Return the [x, y] coordinate for the center point of the cell that contains the specified text.  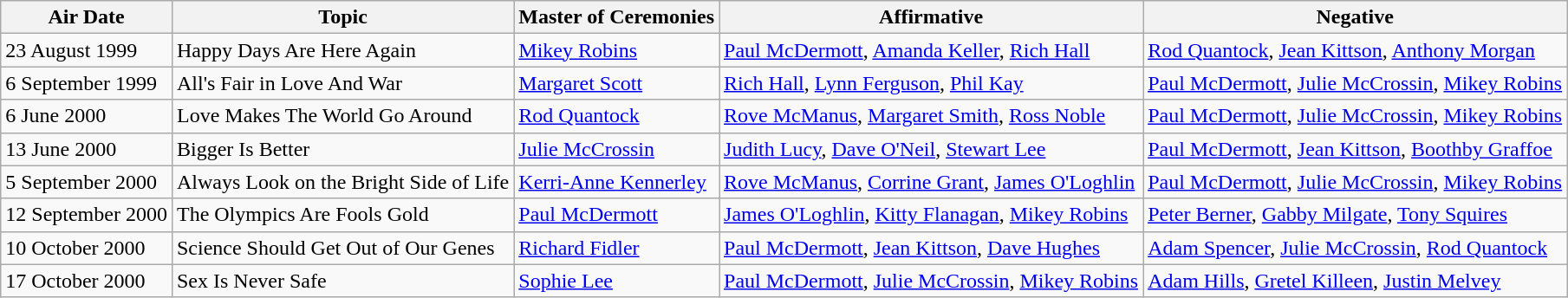
6 September 1999 [87, 83]
Love Makes The World Go Around [342, 116]
Rod Quantock, Jean Kittson, Anthony Morgan [1356, 50]
Sophie Lee [617, 281]
Air Date [87, 17]
Rod Quantock [617, 116]
Affirmative [931, 17]
Julie McCrossin [617, 149]
Rich Hall, Lynn Ferguson, Phil Kay [931, 83]
Richard Fidler [617, 248]
Paul McDermott, Amanda Keller, Rich Hall [931, 50]
5 September 2000 [87, 182]
Master of Ceremonies [617, 17]
Adam Spencer, Julie McCrossin, Rod Quantock [1356, 248]
The Olympics Are Fools Gold [342, 215]
All's Fair in Love And War [342, 83]
Mikey Robins [617, 50]
23 August 1999 [87, 50]
13 June 2000 [87, 149]
10 October 2000 [87, 248]
James O'Loghlin, Kitty Flanagan, Mikey Robins [931, 215]
Sex Is Never Safe [342, 281]
Kerri-Anne Kennerley [617, 182]
Bigger Is Better [342, 149]
Judith Lucy, Dave O'Neil, Stewart Lee [931, 149]
Adam Hills, Gretel Killeen, Justin Melvey [1356, 281]
Topic [342, 17]
Happy Days Are Here Again [342, 50]
Rove McManus, Margaret Smith, Ross Noble [931, 116]
Paul McDermott [617, 215]
Margaret Scott [617, 83]
17 October 2000 [87, 281]
Peter Berner, Gabby Milgate, Tony Squires [1356, 215]
Always Look on the Bright Side of Life [342, 182]
Rove McManus, Corrine Grant, James O'Loghlin [931, 182]
Paul McDermott, Jean Kittson, Dave Hughes [931, 248]
Science Should Get Out of Our Genes [342, 248]
12 September 2000 [87, 215]
Negative [1356, 17]
6 June 2000 [87, 116]
Paul McDermott, Jean Kittson, Boothby Graffoe [1356, 149]
